Provide the [x, y] coordinate of the cell's center where the given text is located.  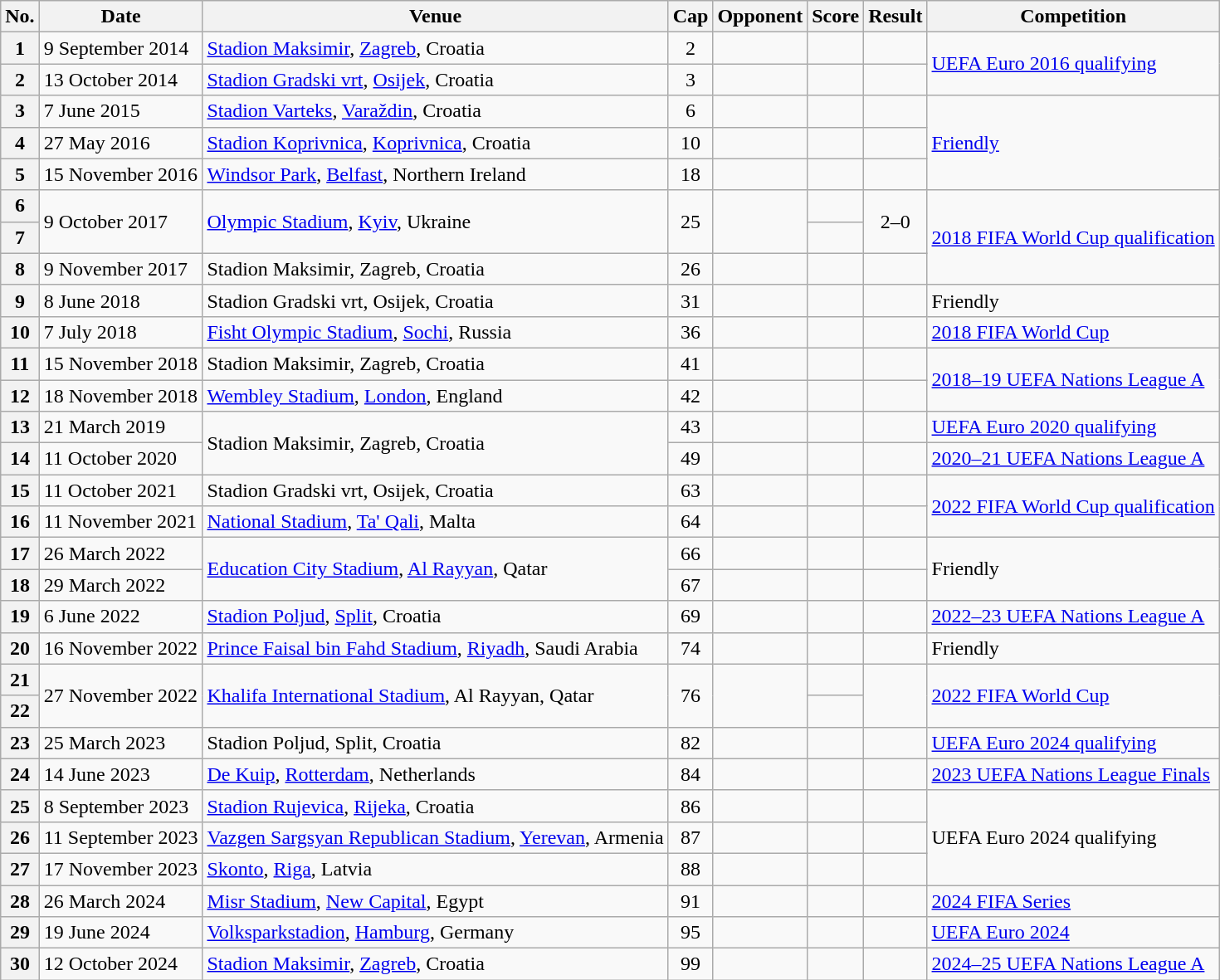
12 October 2024 [121, 964]
88 [691, 869]
15 [20, 490]
2018 FIFA World Cup [1073, 332]
43 [691, 427]
27 November 2022 [121, 695]
99 [691, 964]
9 [20, 300]
UEFA Euro 2016 qualifying [1073, 64]
Venue [435, 17]
2024–25 UEFA Nations League A [1073, 964]
6 June 2022 [121, 617]
26 March 2024 [121, 900]
11 October 2020 [121, 459]
2022 FIFA World Cup qualification [1073, 506]
8 [20, 269]
76 [691, 695]
21 March 2019 [121, 427]
Date [121, 17]
63 [691, 490]
21 [20, 680]
2022 FIFA World Cup [1073, 695]
No. [20, 17]
41 [691, 363]
Olympic Stadium, Kyiv, Ukraine [435, 222]
Opponent [760, 17]
UEFA Euro 2024 [1073, 933]
26 March 2022 [121, 553]
17 November 2023 [121, 869]
Prince Faisal bin Fahd Stadium, Riyadh, Saudi Arabia [435, 648]
Fisht Olympic Stadium, Sochi, Russia [435, 332]
31 [691, 300]
7 [20, 237]
2024 FIFA Series [1073, 900]
36 [691, 332]
7 June 2015 [121, 111]
27 [20, 869]
18 November 2018 [121, 396]
Wembley Stadium, London, England [435, 396]
9 October 2017 [121, 222]
11 November 2021 [121, 522]
Competition [1073, 17]
12 [20, 396]
11 September 2023 [121, 837]
4 [20, 143]
87 [691, 837]
30 [20, 964]
11 October 2021 [121, 490]
66 [691, 553]
2023 UEFA Nations League Finals [1073, 774]
16 [20, 522]
16 November 2022 [121, 648]
8 September 2023 [121, 806]
9 September 2014 [121, 48]
14 June 2023 [121, 774]
Misr Stadium, New Capital, Egypt [435, 900]
2022–23 UEFA Nations League A [1073, 617]
28 [20, 900]
13 October 2014 [121, 80]
De Kuip, Rotterdam, Netherlands [435, 774]
Vazgen Sargsyan Republican Stadium, Yerevan, Armenia [435, 837]
2018–19 UEFA Nations League A [1073, 379]
Stadion Varteks, Varaždin, Croatia [435, 111]
17 [20, 553]
7 July 2018 [121, 332]
13 [20, 427]
25 March 2023 [121, 743]
23 [20, 743]
2018 FIFA World Cup qualification [1073, 237]
15 November 2018 [121, 363]
5 [20, 174]
82 [691, 743]
84 [691, 774]
8 June 2018 [121, 300]
67 [691, 585]
National Stadium, Ta' Qali, Malta [435, 522]
86 [691, 806]
Windsor Park, Belfast, Northern Ireland [435, 174]
9 November 2017 [121, 269]
15 November 2016 [121, 174]
91 [691, 900]
42 [691, 396]
74 [691, 648]
1 [20, 48]
24 [20, 774]
64 [691, 522]
11 [20, 363]
22 [20, 711]
Volksparkstadion, Hamburg, Germany [435, 933]
27 May 2016 [121, 143]
49 [691, 459]
Result [895, 17]
Score [836, 17]
2–0 [895, 222]
14 [20, 459]
Cap [691, 17]
19 June 2024 [121, 933]
95 [691, 933]
Stadion Koprivnica, Koprivnica, Croatia [435, 143]
29 [20, 933]
29 March 2022 [121, 585]
Skonto, Riga, Latvia [435, 869]
20 [20, 648]
Stadion Rujevica, Rijeka, Croatia [435, 806]
2020–21 UEFA Nations League A [1073, 459]
19 [20, 617]
69 [691, 617]
Education City Stadium, Al Rayyan, Qatar [435, 569]
UEFA Euro 2020 qualifying [1073, 427]
Khalifa International Stadium, Al Rayyan, Qatar [435, 695]
